Find where the given text appears and provide that cell's center as (X, Y) coordinate. 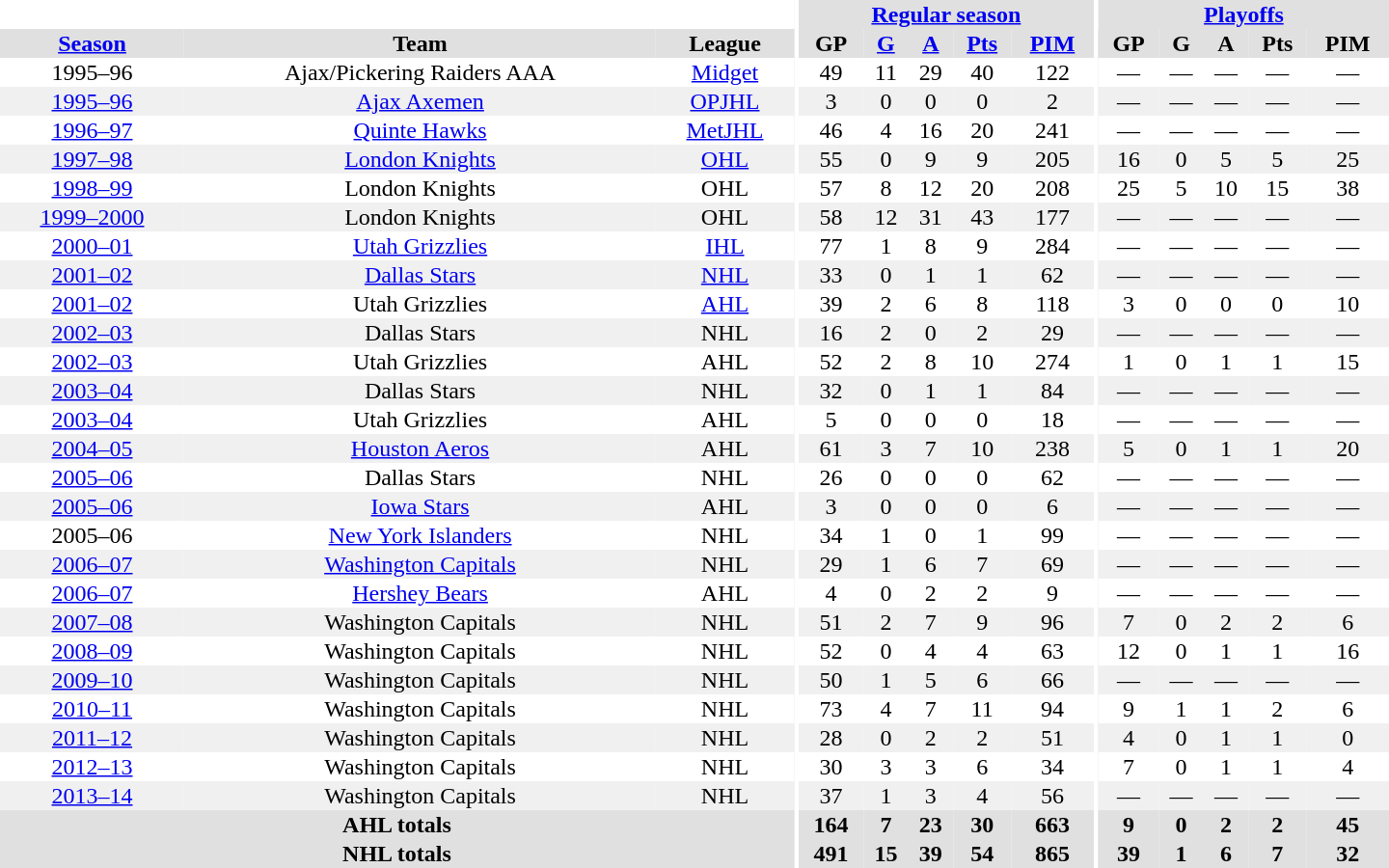
865 (1051, 854)
Ajax Axemen (421, 101)
50 (831, 680)
45 (1348, 825)
37 (831, 796)
241 (1051, 130)
Midget (725, 72)
491 (831, 854)
69 (1051, 564)
2011–12 (93, 738)
2004–05 (93, 448)
31 (931, 217)
122 (1051, 72)
84 (1051, 391)
57 (831, 188)
274 (1051, 362)
33 (831, 275)
2000–01 (93, 246)
AHL totals (397, 825)
40 (982, 72)
66 (1051, 680)
208 (1051, 188)
18 (1051, 420)
56 (1051, 796)
OPJHL (725, 101)
Quinte Hawks (421, 130)
99 (1051, 535)
205 (1051, 159)
2010–11 (93, 709)
Houston Aeros (421, 448)
Team (421, 43)
238 (1051, 448)
2012–13 (93, 767)
55 (831, 159)
League (725, 43)
63 (1051, 651)
43 (982, 217)
1999–2000 (93, 217)
96 (1051, 622)
46 (831, 130)
94 (1051, 709)
58 (831, 217)
NHL totals (397, 854)
Season (93, 43)
Playoffs (1244, 14)
2008–09 (93, 651)
663 (1051, 825)
73 (831, 709)
38 (1348, 188)
1996–97 (93, 130)
1997–98 (93, 159)
177 (1051, 217)
IHL (725, 246)
Ajax/Pickering Raiders AAA (421, 72)
54 (982, 854)
49 (831, 72)
61 (831, 448)
2007–08 (93, 622)
MetJHL (725, 130)
Hershey Bears (421, 593)
28 (831, 738)
23 (931, 825)
New York Islanders (421, 535)
Regular season (946, 14)
1998–99 (93, 188)
118 (1051, 304)
2009–10 (93, 680)
284 (1051, 246)
Iowa Stars (421, 506)
164 (831, 825)
77 (831, 246)
26 (831, 477)
2013–14 (93, 796)
